Find where the given text appears and provide that cell's center as (X, Y) coordinate. 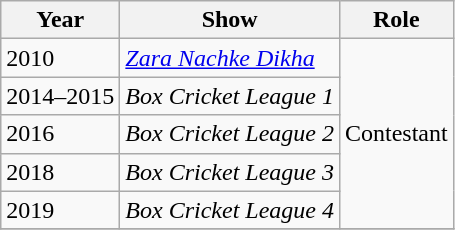
2016 (60, 134)
Box Cricket League 4 (230, 210)
2018 (60, 172)
Box Cricket League 1 (230, 96)
Box Cricket League 2 (230, 134)
2019 (60, 210)
Box Cricket League 3 (230, 172)
Year (60, 20)
Contestant (396, 134)
2014–2015 (60, 96)
Zara Nachke Dikha (230, 58)
Show (230, 20)
2010 (60, 58)
Role (396, 20)
